Capture the cell that displays the provided text and extract its [x, y] central coordinate. 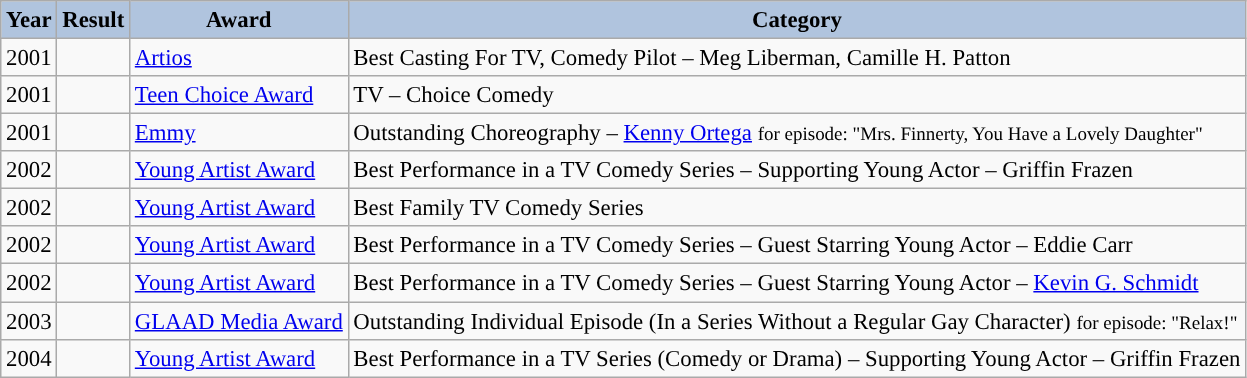
Result [94, 20]
GLAAD Media Award [240, 321]
Artios [240, 58]
Category [797, 20]
Award [240, 20]
Best Performance in a TV Series (Comedy or Drama) – Supporting Young Actor – Griffin Frazen [797, 358]
Outstanding Individual Episode (In a Series Without a Regular Gay Character) for episode: "Relax!" [797, 321]
Year [29, 20]
2003 [29, 321]
Best Performance in a TV Comedy Series – Guest Starring Young Actor – Kevin G. Schmidt [797, 283]
2004 [29, 358]
Teen Choice Award [240, 95]
Outstanding Choreography – Kenny Ortega for episode: "Mrs. Finnerty, You Have a Lovely Daughter" [797, 133]
Best Family TV Comedy Series [797, 208]
Best Performance in a TV Comedy Series – Supporting Young Actor – Griffin Frazen [797, 170]
Best Casting For TV, Comedy Pilot – Meg Liberman, Camille H. Patton [797, 58]
TV – Choice Comedy [797, 95]
Best Performance in a TV Comedy Series – Guest Starring Young Actor – Eddie Carr [797, 245]
Emmy [240, 133]
